Return [x, y] of the center of cell containing provided text 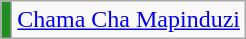
Chama Cha Mapinduzi [129, 20]
